Provide the [X, Y] coordinate of the cell's center where the given text is located.  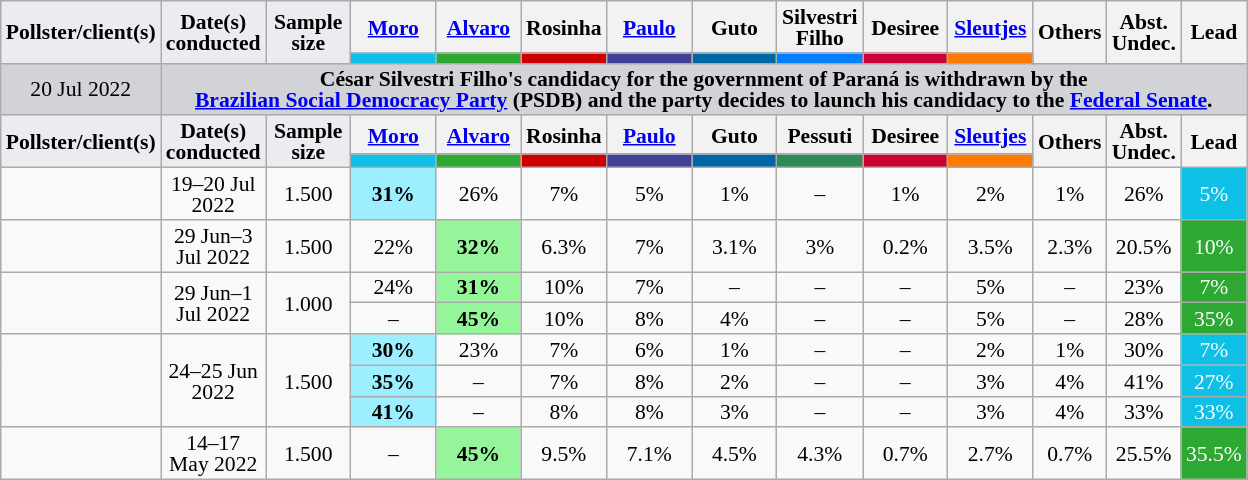
3.5% [990, 246]
19–20 Jul 2022 [214, 194]
7.1% [650, 454]
0.2% [906, 246]
29 Jun–3 Jul 2022 [214, 246]
29 Jun–1 Jul 2022 [214, 303]
2.7% [990, 454]
24% [394, 288]
20 Jul 2022 [81, 89]
22% [394, 246]
4.5% [734, 454]
6.3% [564, 246]
25.5% [1144, 454]
6% [650, 350]
32% [478, 246]
3.1% [734, 246]
1.000 [308, 303]
9.5% [564, 454]
24–25 Jun 2022 [214, 380]
Pessuti [820, 136]
20.5% [1144, 246]
27% [1214, 380]
4.3% [820, 454]
2.3% [1070, 246]
28% [1144, 318]
14–17 May 2022 [214, 454]
35.5% [1214, 454]
Silvestri Filho [820, 27]
